Find where the given text appears and provide that cell's center as [X, Y] coordinate. 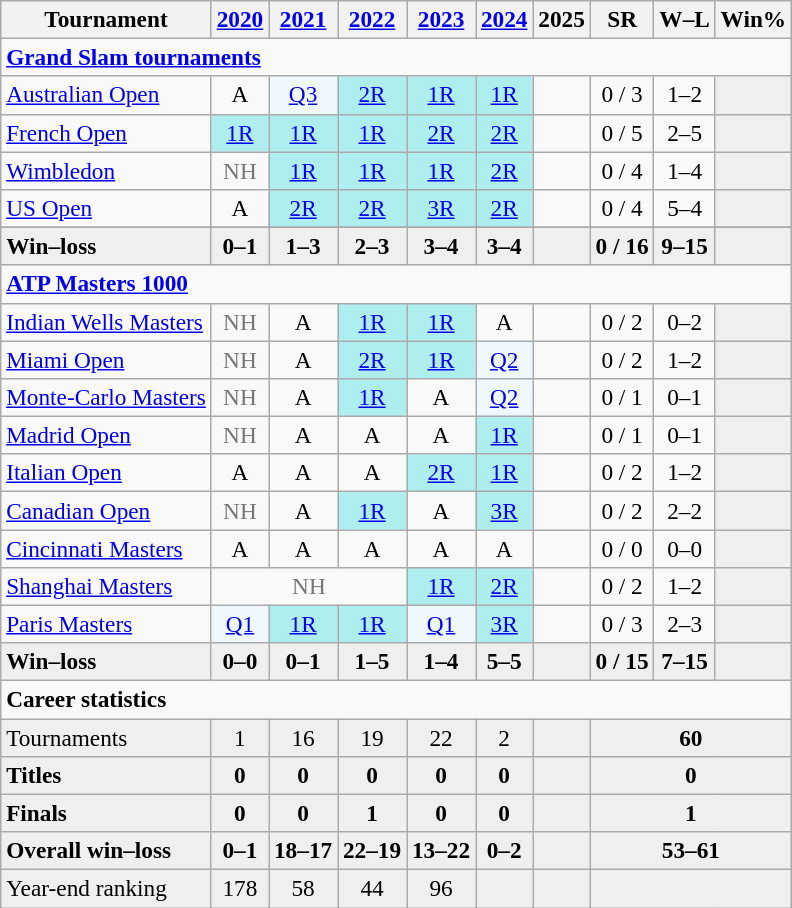
2022 [372, 19]
Win% [753, 19]
French Open [106, 133]
13–22 [442, 850]
Tournaments [106, 737]
Paris Masters [106, 624]
2 [504, 737]
SR [622, 19]
5–4 [684, 208]
Monte-Carlo Masters [106, 397]
0 / 0 [622, 548]
53–61 [690, 850]
Indian Wells Masters [106, 322]
178 [240, 888]
Grand Slam tournaments [396, 57]
W–L [684, 19]
Finals [106, 813]
22 [442, 737]
Madrid Open [106, 435]
1–5 [372, 662]
Year-end ranking [106, 888]
Titles [106, 775]
Overall win–loss [106, 850]
0 / 15 [622, 662]
0 / 16 [622, 246]
44 [372, 888]
9–15 [684, 246]
2025 [562, 19]
Q3 [304, 95]
60 [690, 737]
96 [442, 888]
2024 [504, 19]
Shanghai Masters [106, 586]
Miami Open [106, 359]
US Open [106, 208]
5–5 [504, 662]
1–3 [304, 246]
Cincinnati Masters [106, 548]
2020 [240, 19]
22–19 [372, 850]
58 [304, 888]
0 / 5 [622, 133]
ATP Masters 1000 [396, 284]
Wimbledon [106, 170]
2–2 [684, 510]
Career statistics [396, 699]
18–17 [304, 850]
Italian Open [106, 473]
Tournament [106, 19]
Canadian Open [106, 510]
19 [372, 737]
2021 [304, 19]
7–15 [684, 662]
16 [304, 737]
2023 [442, 19]
2–5 [684, 133]
Australian Open [106, 95]
